Scan for the cell matching the given text and deliver its (x, y) coordinate at center. 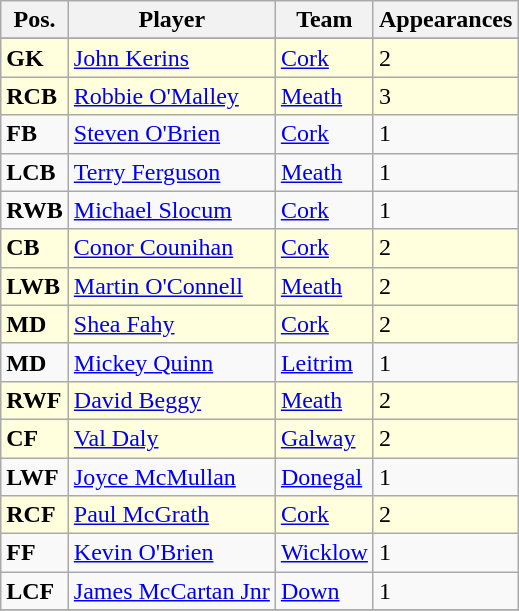
Galway (324, 438)
Michael Slocum (172, 210)
James McCartan Jnr (172, 591)
CB (35, 248)
Pos. (35, 20)
Steven O'Brien (172, 134)
Team (324, 20)
LWB (35, 286)
LCF (35, 591)
Shea Fahy (172, 324)
Leitrim (324, 362)
3 (445, 96)
RWB (35, 210)
RCB (35, 96)
John Kerins (172, 58)
Robbie O'Malley (172, 96)
Kevin O'Brien (172, 553)
RWF (35, 400)
FF (35, 553)
Paul McGrath (172, 515)
Wicklow (324, 553)
CF (35, 438)
LCB (35, 172)
Martin O'Connell (172, 286)
Appearances (445, 20)
David Beggy (172, 400)
Down (324, 591)
GK (35, 58)
Player (172, 20)
Terry Ferguson (172, 172)
FB (35, 134)
Donegal (324, 477)
Joyce McMullan (172, 477)
RCF (35, 515)
Val Daly (172, 438)
Conor Counihan (172, 248)
Mickey Quinn (172, 362)
LWF (35, 477)
